Output the (X, Y) coordinate of the center of the cell containing the given text.  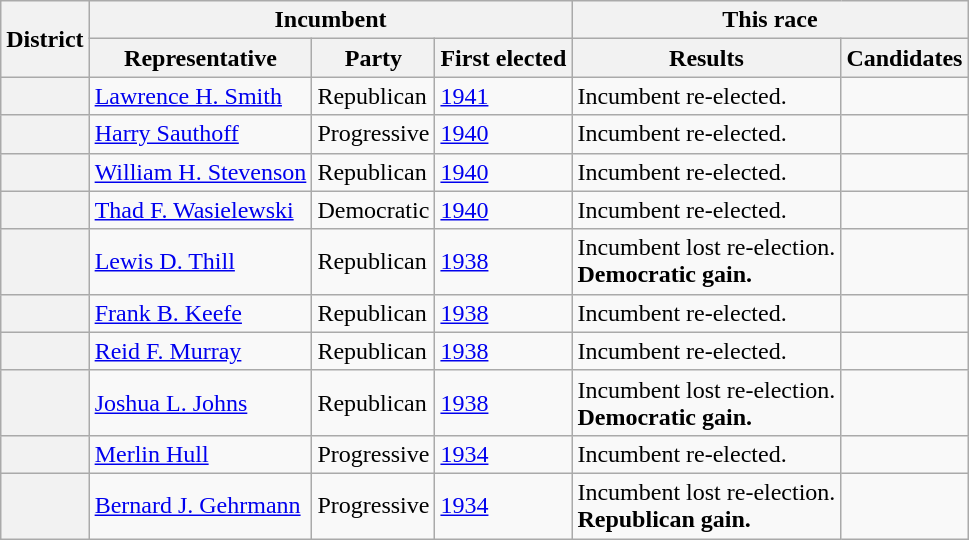
Representative (200, 58)
Frank B. Keefe (200, 313)
Candidates (904, 58)
Joshua L. Johns (200, 402)
William H. Stevenson (200, 172)
Incumbent lost re-election.Republican gain. (706, 506)
Harry Sauthoff (200, 134)
District (45, 39)
1941 (504, 96)
First elected (504, 58)
Incumbent (330, 20)
Thad F. Wasielewski (200, 210)
Results (706, 58)
Bernard J. Gehrmann (200, 506)
Reid F. Murray (200, 351)
Merlin Hull (200, 454)
Party (374, 58)
Lewis D. Thill (200, 262)
Lawrence H. Smith (200, 96)
Democratic (374, 210)
This race (770, 20)
